Pinpoint the cell where the given text exists, returning its [X, Y] midpoint coordinate. 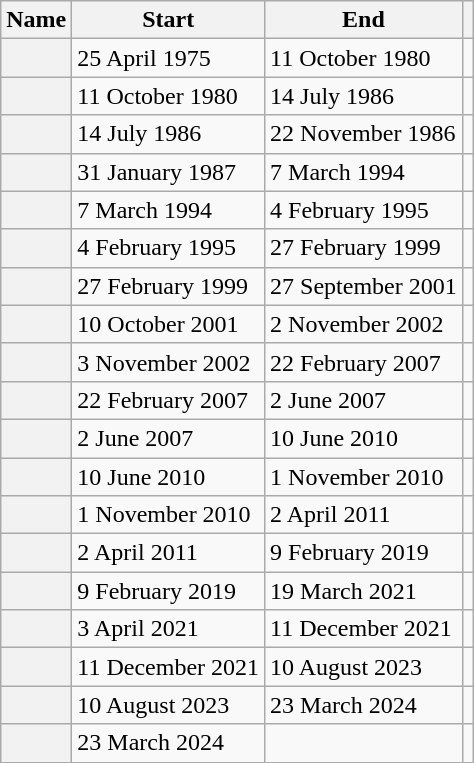
27 September 2001 [364, 286]
End [364, 20]
19 March 2021 [364, 591]
31 January 1987 [168, 172]
2 November 2002 [364, 324]
25 April 1975 [168, 58]
Start [168, 20]
10 October 2001 [168, 324]
3 April 2021 [168, 629]
Name [36, 20]
3 November 2002 [168, 362]
22 November 1986 [364, 134]
